Detect which cell encompasses the target text, then output its (x, y) center coordinate. 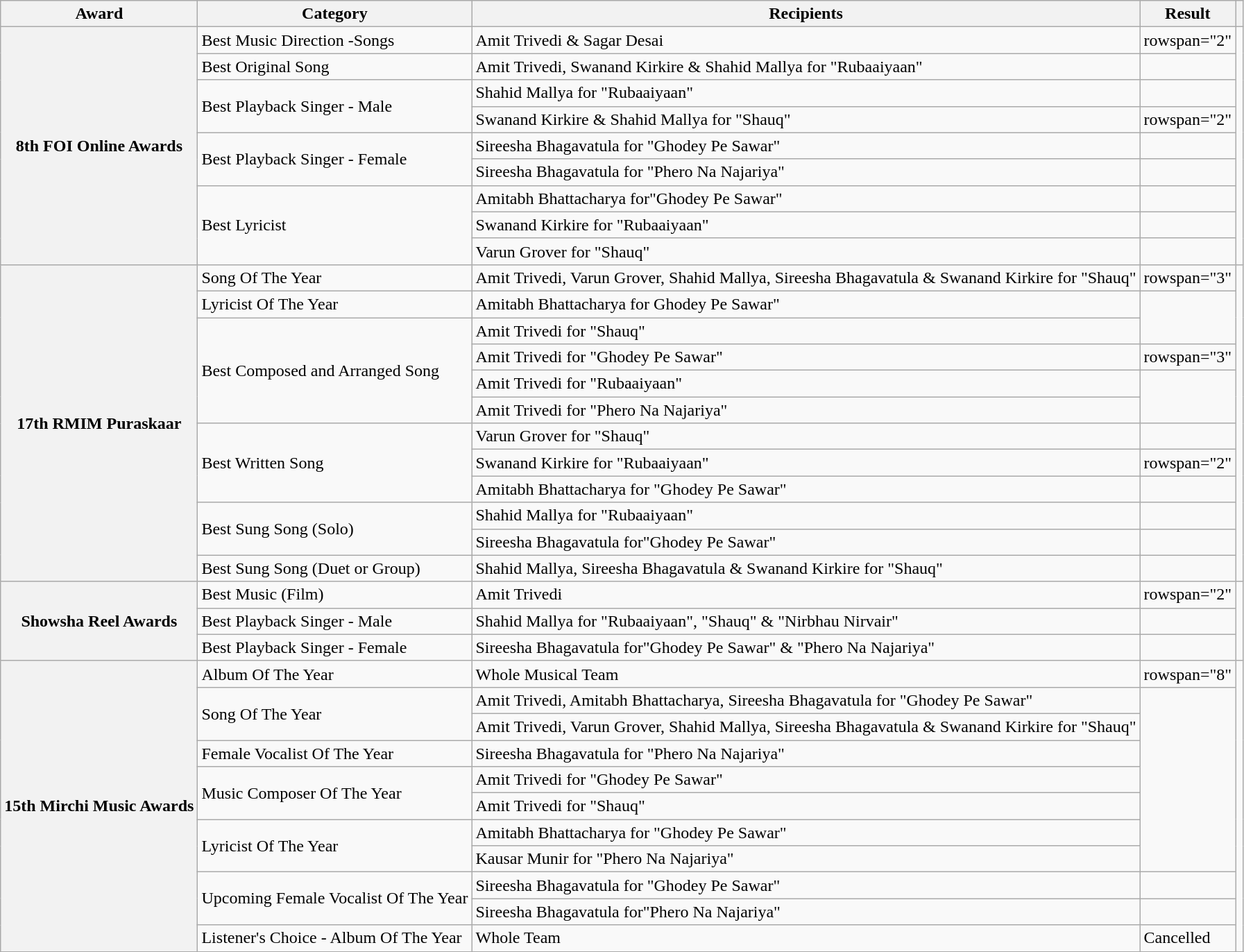
Amit Trivedi, Amitabh Bhattacharya, Sireesha Bhagavatula for "Ghodey Pe Sawar" (806, 700)
Sireesha Bhagavatula for"Ghodey Pe Sawar" (806, 542)
Best Written Song (334, 463)
Female Vocalist Of The Year (334, 753)
Best Sung Song (Duet or Group) (334, 568)
Category (334, 14)
Sireesha Bhagavatula for"Phero Na Najariya" (806, 912)
Amitabh Bhattacharya for Ghodey Pe Sawar" (806, 304)
17th RMIM Puraskaar (99, 423)
rowspan="8" (1188, 674)
Result (1188, 14)
Amit Trivedi, Swanand Kirkire & Shahid Mallya for "Rubaaiyaan" (806, 67)
Swanand Kirkire & Shahid Mallya for "Shauq" (806, 119)
Shahid Mallya, Sireesha Bhagavatula & Swanand Kirkire for "Shauq" (806, 568)
Album Of The Year (334, 674)
Amitabh Bhattacharya for"Ghodey Pe Sawar" (806, 198)
15th Mirchi Music Awards (99, 806)
Best Original Song (334, 67)
Music Composer Of The Year (334, 793)
Best Composed and Arranged Song (334, 371)
Best Music Direction -Songs (334, 40)
Amit Trivedi (806, 595)
Best Music (Film) (334, 595)
Amit Trivedi for "Phero Na Najariya" (806, 410)
Amit Trivedi for "Rubaaiyaan" (806, 384)
Cancelled (1188, 938)
Sireesha Bhagavatula for"Ghodey Pe Sawar" & "Phero Na Najariya" (806, 647)
Shahid Mallya for "Rubaaiyaan", "Shauq" & "Nirbhau Nirvair" (806, 621)
Upcoming Female Vocalist Of The Year (334, 899)
Award (99, 14)
Kausar Munir for "Phero Na Najariya" (806, 859)
Whole Musical Team (806, 674)
Recipients (806, 14)
Best Lyricist (334, 225)
Listener's Choice - Album Of The Year (334, 938)
Whole Team (806, 938)
Amit Trivedi & Sagar Desai (806, 40)
8th FOI Online Awards (99, 146)
Best Sung Song (Solo) (334, 529)
Showsha Reel Awards (99, 621)
